Search for the cell housing the specified text and yield its (x, y) center coordinate. 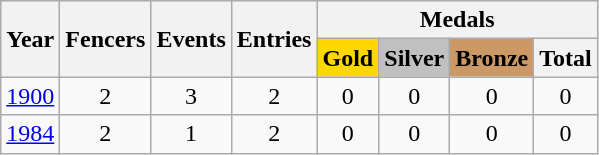
Bronze (492, 58)
Year (30, 39)
Gold (348, 58)
Medals (457, 20)
3 (191, 96)
Events (191, 39)
Fencers (106, 39)
Entries (274, 39)
Total (566, 58)
Silver (414, 58)
1984 (30, 134)
1 (191, 134)
1900 (30, 96)
